From the cell containing the given text, extract its center point as (X, Y) coordinate. 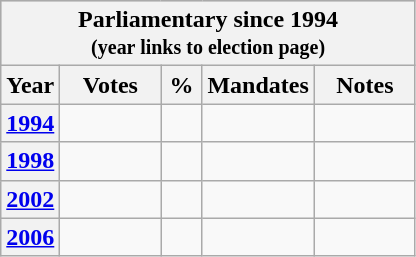
1998 (30, 161)
Mandates (258, 85)
Notes (364, 85)
% (182, 85)
Year (30, 85)
Votes (110, 85)
2006 (30, 237)
Parliamentary since 1994(year links to election page) (208, 34)
2002 (30, 199)
1994 (30, 123)
